Detect which cell encompasses the target text, then output its (X, Y) center coordinate. 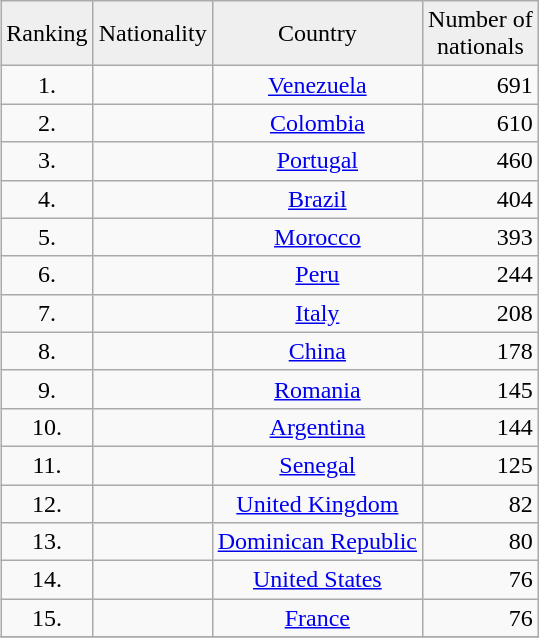
13. (47, 542)
Argentina (317, 427)
11. (47, 465)
Romania (317, 389)
145 (481, 389)
Venezuela (317, 85)
10. (47, 427)
393 (481, 237)
404 (481, 199)
80 (481, 542)
United Kingdom (317, 503)
610 (481, 123)
Ranking (47, 34)
460 (481, 161)
691 (481, 85)
8. (47, 351)
178 (481, 351)
United States (317, 580)
144 (481, 427)
125 (481, 465)
244 (481, 275)
Colombia (317, 123)
4. (47, 199)
Portugal (317, 161)
Morocco (317, 237)
Nationality (152, 34)
China (317, 351)
2. (47, 123)
Senegal (317, 465)
5. (47, 237)
Country (317, 34)
14. (47, 580)
Number ofnationals (481, 34)
Dominican Republic (317, 542)
6. (47, 275)
Italy (317, 313)
7. (47, 313)
France (317, 618)
82 (481, 503)
1. (47, 85)
3. (47, 161)
Peru (317, 275)
9. (47, 389)
12. (47, 503)
15. (47, 618)
208 (481, 313)
Brazil (317, 199)
